Determine the [X, Y] coordinate at the center of the cell enclosing the given text.  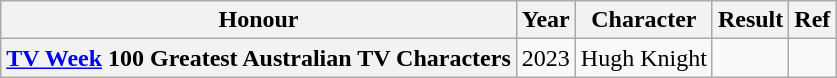
Result [750, 20]
Year [546, 20]
Ref [812, 20]
TV Week 100 Greatest Australian TV Characters [259, 58]
Honour [259, 20]
Character [644, 20]
Hugh Knight [644, 58]
2023 [546, 58]
